Pinpoint the cell where the given text exists, returning its (x, y) midpoint coordinate. 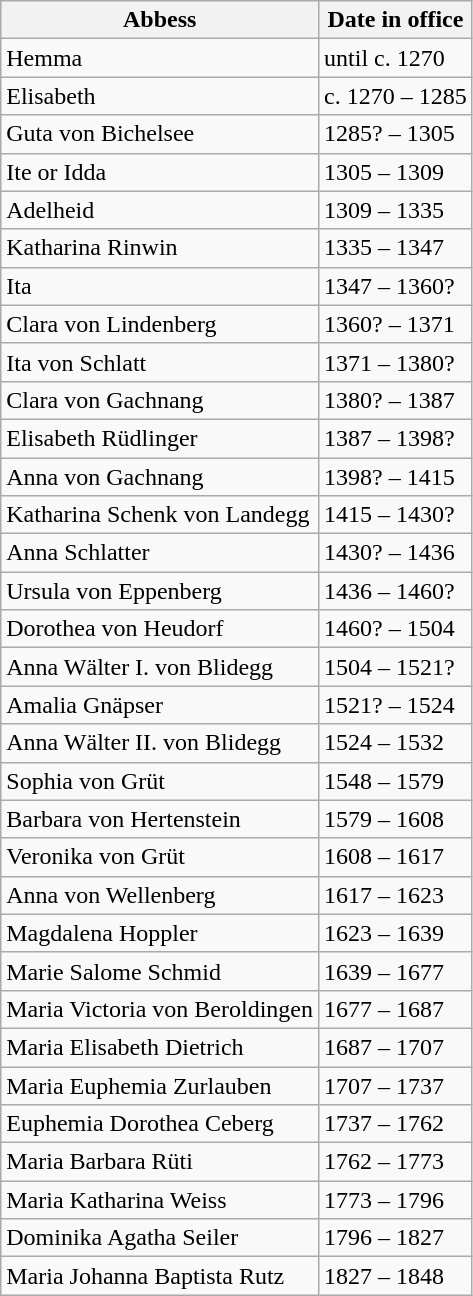
Ita von Schlatt (160, 362)
1762 – 1773 (396, 1162)
1305 – 1309 (396, 172)
1430? – 1436 (396, 553)
Adelheid (160, 210)
Elisabeth (160, 96)
Ursula von Eppenberg (160, 591)
1639 – 1677 (396, 971)
Veronika von Grüt (160, 857)
Clara von Gachnang (160, 400)
1617 – 1623 (396, 895)
1707 – 1737 (396, 1085)
Dorothea von Heudorf (160, 629)
Date in office (396, 20)
1521? – 1524 (396, 705)
Anna Wälter I. von Blidegg (160, 667)
1460? – 1504 (396, 629)
1387 – 1398? (396, 438)
1371 – 1380? (396, 362)
Clara von Lindenberg (160, 324)
Maria Euphemia Zurlauben (160, 1085)
1579 – 1608 (396, 819)
1347 – 1360? (396, 286)
1796 – 1827 (396, 1238)
Katharina Rinwin (160, 248)
Guta von Bichelsee (160, 134)
Ite or Idda (160, 172)
Maria Barbara Rüti (160, 1162)
1360? – 1371 (396, 324)
Dominika Agatha Seiler (160, 1238)
Maria Katharina Weiss (160, 1200)
1737 – 1762 (396, 1124)
Anna Schlatter (160, 553)
1548 – 1579 (396, 781)
Ita (160, 286)
1623 – 1639 (396, 933)
Magdalena Hoppler (160, 933)
1309 – 1335 (396, 210)
Anna von Gachnang (160, 477)
Euphemia Dorothea Ceberg (160, 1124)
1415 – 1430? (396, 515)
Abbess (160, 20)
Elisabeth Rüdlinger (160, 438)
Amalia Gnäpser (160, 705)
1380? – 1387 (396, 400)
Marie Salome Schmid (160, 971)
Anna von Wellenberg (160, 895)
1687 – 1707 (396, 1047)
Sophia von Grüt (160, 781)
1677 – 1687 (396, 1009)
Hemma (160, 58)
1285? – 1305 (396, 134)
Barbara von Hertenstein (160, 819)
Maria Elisabeth Dietrich (160, 1047)
until c. 1270 (396, 58)
1608 – 1617 (396, 857)
1827 – 1848 (396, 1276)
Maria Victoria von Beroldingen (160, 1009)
Katharina Schenk von Landegg (160, 515)
1398? – 1415 (396, 477)
1524 – 1532 (396, 743)
1773 – 1796 (396, 1200)
1436 – 1460? (396, 591)
Anna Wälter II. von Blidegg (160, 743)
Maria Johanna Baptista Rutz (160, 1276)
1335 – 1347 (396, 248)
1504 – 1521? (396, 667)
c. 1270 – 1285 (396, 96)
